Search for the cell housing the specified text and yield its [X, Y] center coordinate. 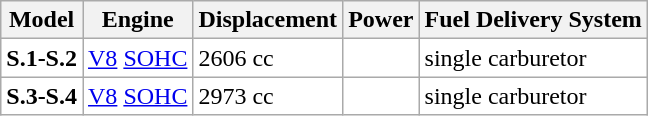
2606 cc [268, 58]
2973 cc [268, 96]
S.1-S.2 [42, 58]
Fuel Delivery System [533, 20]
Model [42, 20]
S.3-S.4 [42, 96]
Engine [137, 20]
Power [381, 20]
Displacement [268, 20]
